Locate the cell with the specified text and output its (x, y) center coordinate. 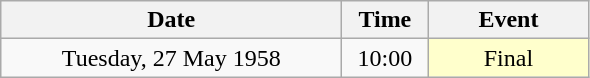
Date (172, 20)
Tuesday, 27 May 1958 (172, 58)
Time (385, 20)
10:00 (385, 58)
Event (508, 20)
Final (508, 58)
